For the text-containing cell, return its midpoint in [X, Y] coordinate format. 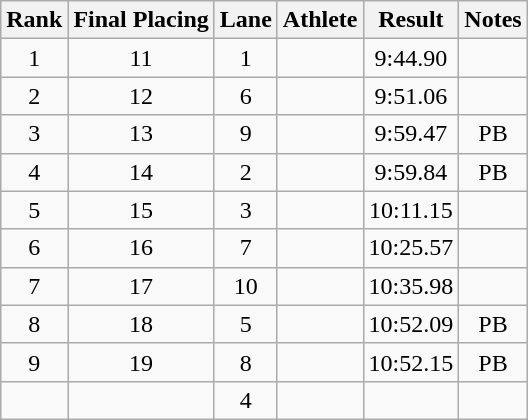
Result [411, 20]
12 [141, 96]
9:59.84 [411, 172]
14 [141, 172]
9:44.90 [411, 58]
10:52.15 [411, 362]
Final Placing [141, 20]
10 [246, 286]
17 [141, 286]
10:25.57 [411, 248]
18 [141, 324]
11 [141, 58]
Lane [246, 20]
10:52.09 [411, 324]
Athlete [320, 20]
Rank [34, 20]
19 [141, 362]
10:11.15 [411, 210]
16 [141, 248]
9:51.06 [411, 96]
Notes [493, 20]
10:35.98 [411, 286]
9:59.47 [411, 134]
13 [141, 134]
15 [141, 210]
